Capture the cell that displays the provided text and extract its (x, y) central coordinate. 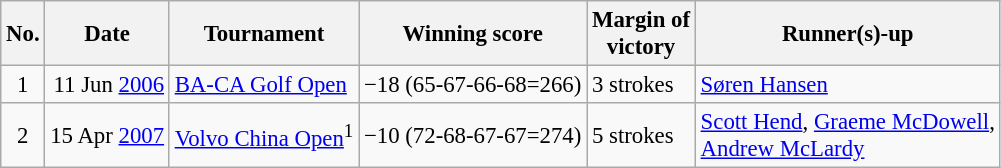
Tournament (264, 34)
Scott Hend, Graeme McDowell, Andrew McLardy (848, 136)
Date (107, 34)
15 Apr 2007 (107, 136)
Søren Hansen (848, 85)
BA-CA Golf Open (264, 85)
Margin ofvictory (642, 34)
Winning score (473, 34)
Volvo China Open1 (264, 136)
11 Jun 2006 (107, 85)
5 strokes (642, 136)
−10 (72-68-67-67=274) (473, 136)
Runner(s)-up (848, 34)
No. (23, 34)
3 strokes (642, 85)
1 (23, 85)
2 (23, 136)
−18 (65-67-66-68=266) (473, 85)
